Find where the given text appears and provide that cell's center as (X, Y) coordinate. 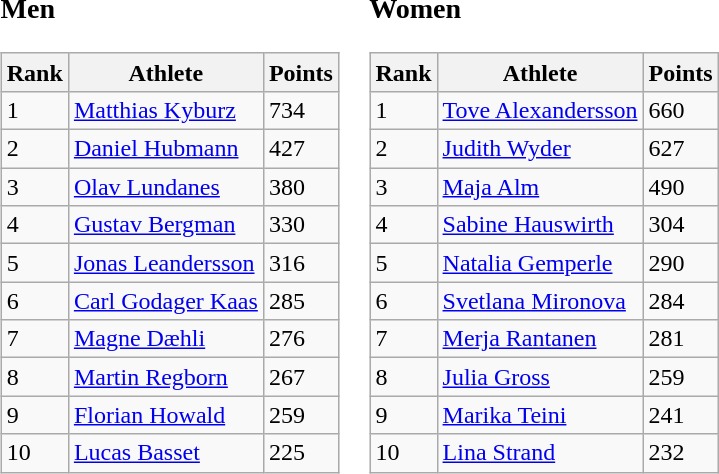
Jonas Leandersson (166, 263)
284 (680, 301)
Svetlana Mironova (540, 301)
Lina Strand (540, 453)
490 (680, 187)
267 (300, 377)
241 (680, 415)
660 (680, 110)
Matthias Kyburz (166, 110)
427 (300, 149)
Merja Rantanen (540, 339)
Martin Regborn (166, 377)
Julia Gross (540, 377)
Carl Godager Kaas (166, 301)
Olav Lundanes (166, 187)
Tove Alexandersson (540, 110)
304 (680, 225)
Daniel Hubmann (166, 149)
276 (300, 339)
Sabine Hauswirth (540, 225)
Gustav Bergman (166, 225)
Lucas Basset (166, 453)
225 (300, 453)
Magne Dæhli (166, 339)
Florian Howald (166, 415)
232 (680, 453)
281 (680, 339)
627 (680, 149)
380 (300, 187)
316 (300, 263)
290 (680, 263)
Maja Alm (540, 187)
Judith Wyder (540, 149)
Natalia Gemperle (540, 263)
285 (300, 301)
Marika Teini (540, 415)
330 (300, 225)
734 (300, 110)
